Determine the (X, Y) coordinate at the center of the cell enclosing the given text.  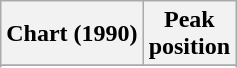
Chart (1990) (72, 34)
Peakposition (189, 34)
